For the text-containing cell, return its midpoint in (x, y) coordinate format. 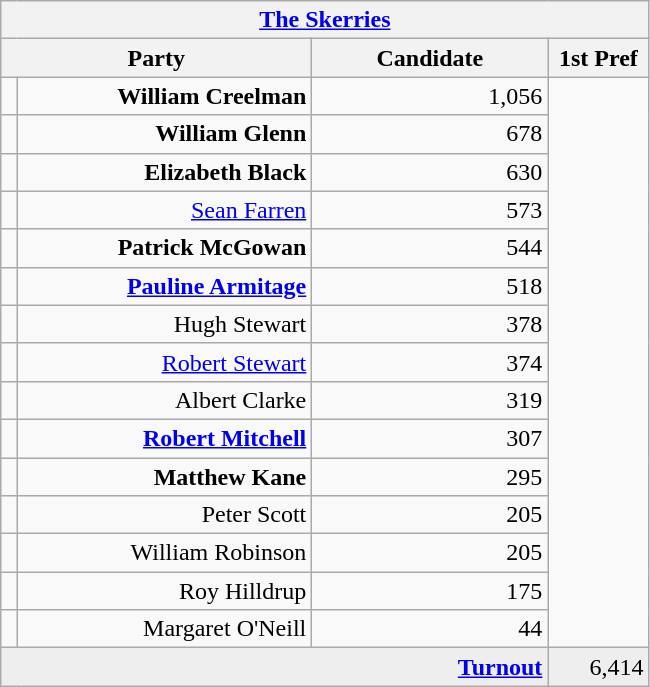
Candidate (430, 58)
374 (430, 362)
295 (430, 477)
6,414 (598, 667)
Peter Scott (164, 515)
Roy Hilldrup (164, 591)
Party (156, 58)
Patrick McGowan (164, 248)
Matthew Kane (164, 477)
175 (430, 591)
Albert Clarke (164, 400)
William Glenn (164, 134)
307 (430, 438)
Margaret O'Neill (164, 629)
Robert Mitchell (164, 438)
William Creelman (164, 96)
378 (430, 324)
Robert Stewart (164, 362)
Elizabeth Black (164, 172)
573 (430, 210)
Hugh Stewart (164, 324)
1,056 (430, 96)
1st Pref (598, 58)
Pauline Armitage (164, 286)
630 (430, 172)
Turnout (274, 667)
518 (430, 286)
678 (430, 134)
William Robinson (164, 553)
544 (430, 248)
The Skerries (325, 20)
Sean Farren (164, 210)
44 (430, 629)
319 (430, 400)
